Find where the given text appears and provide that cell's center as [X, Y] coordinate. 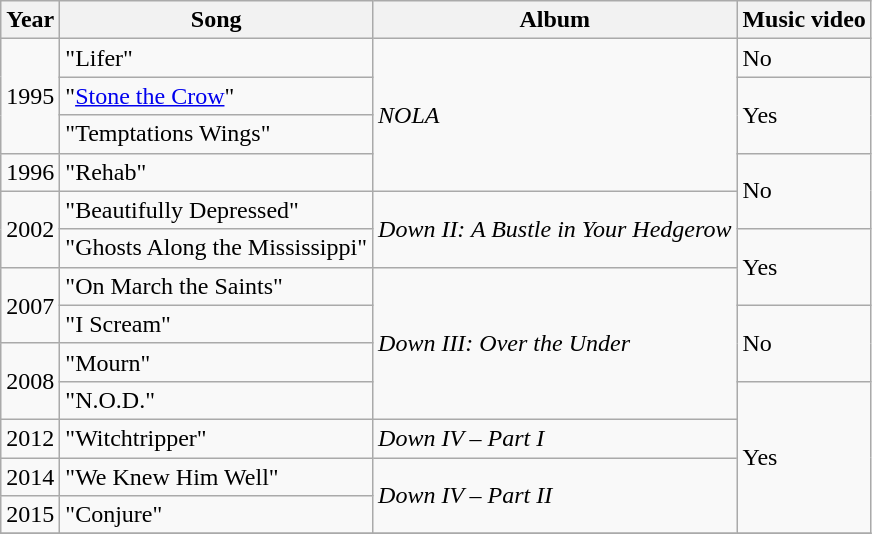
Down IV – Part I [555, 438]
"Rehab" [216, 172]
"I Scream" [216, 324]
"Witchtripper" [216, 438]
"Beautifully Depressed" [216, 210]
2002 [30, 229]
1996 [30, 172]
Year [30, 20]
"Ghosts Along the Mississippi" [216, 248]
"Lifer" [216, 58]
1995 [30, 96]
"N.O.D." [216, 400]
Down III: Over the Under [555, 343]
Song [216, 20]
"Stone the Crow" [216, 96]
Down IV – Part II [555, 496]
2014 [30, 477]
NOLA [555, 115]
"Mourn" [216, 362]
Album [555, 20]
"Conjure" [216, 515]
"On March the Saints" [216, 286]
"We Knew Him Well" [216, 477]
Down II: A Bustle in Your Hedgerow [555, 229]
Music video [804, 20]
2015 [30, 515]
"Temptations Wings" [216, 134]
2008 [30, 381]
2007 [30, 305]
2012 [30, 438]
